Pinpoint the cell where the given text exists, returning its (x, y) midpoint coordinate. 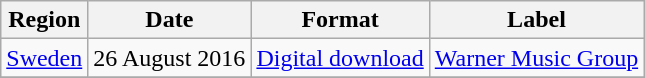
Format (340, 20)
Digital download (340, 58)
Sweden (44, 58)
Warner Music Group (536, 58)
Region (44, 20)
Date (170, 20)
26 August 2016 (170, 58)
Label (536, 20)
